For the text-containing cell, return its midpoint in (X, Y) coordinate format. 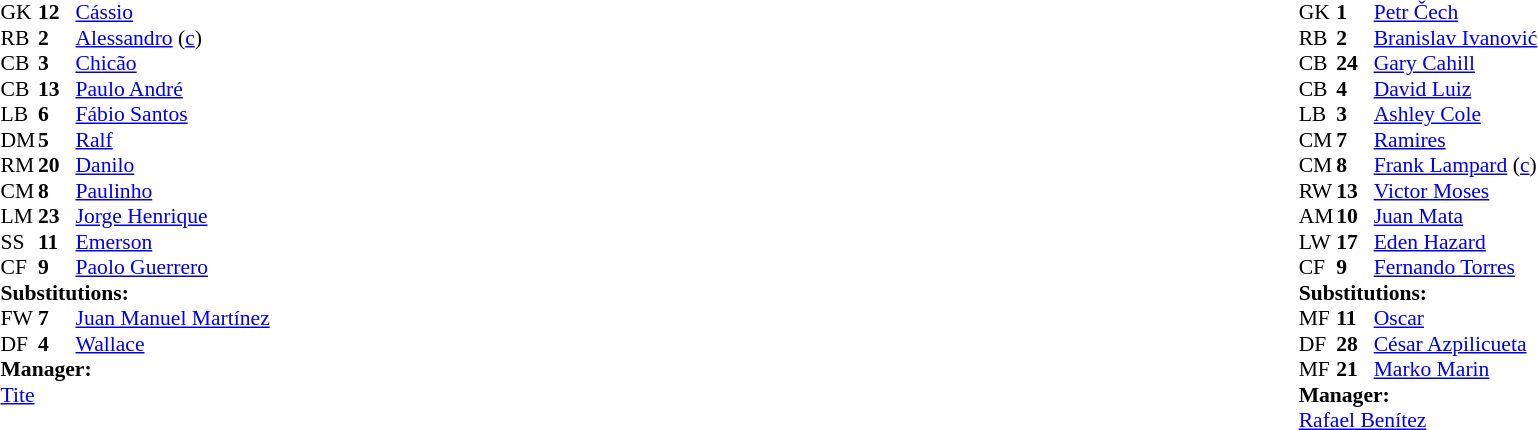
RM (19, 165)
Eden Hazard (1456, 242)
Paulo André (173, 89)
Ashley Cole (1456, 115)
Frank Lampard (c) (1456, 165)
Oscar (1456, 319)
Emerson (173, 242)
28 (1355, 344)
12 (57, 13)
César Azpilicueta (1456, 344)
5 (57, 140)
Branislav Ivanović (1456, 38)
David Luiz (1456, 89)
Danilo (173, 165)
Jorge Henrique (173, 217)
AM (1318, 217)
Ramires (1456, 140)
Cássio (173, 13)
LM (19, 217)
Paolo Guerrero (173, 267)
17 (1355, 242)
Juan Mata (1456, 217)
Fernando Torres (1456, 267)
SS (19, 242)
Alessandro (c) (173, 38)
Gary Cahill (1456, 63)
FW (19, 319)
1 (1355, 13)
21 (1355, 369)
20 (57, 165)
RW (1318, 191)
Tite (134, 395)
6 (57, 115)
DM (19, 140)
24 (1355, 63)
Chicão (173, 63)
Victor Moses (1456, 191)
Paulinho (173, 191)
Wallace (173, 344)
LW (1318, 242)
Fábio Santos (173, 115)
Juan Manuel Martínez (173, 319)
Ralf (173, 140)
Marko Marin (1456, 369)
Petr Čech (1456, 13)
10 (1355, 217)
23 (57, 217)
